Scan for the cell matching the given text and deliver its (X, Y) coordinate at center. 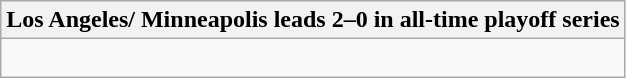
Los Angeles/ Minneapolis leads 2–0 in all-time playoff series (313, 20)
